Return [X, Y] of the center of cell containing provided text 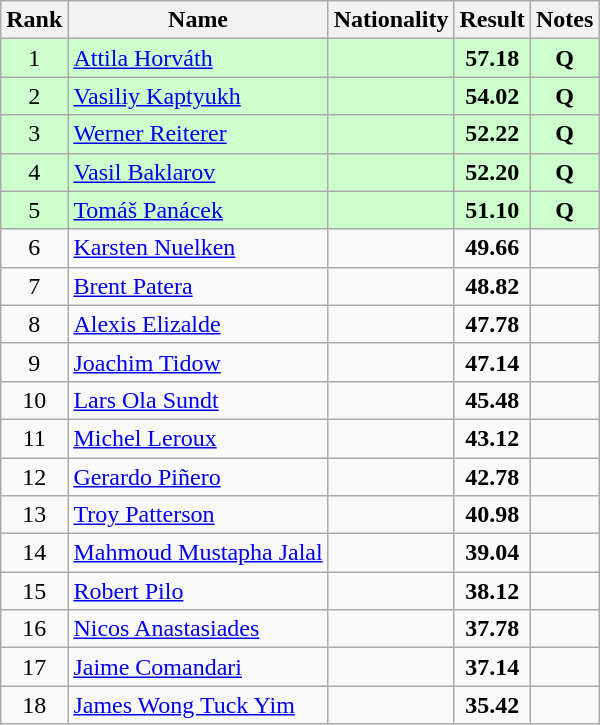
Nicos Anastasiades [198, 629]
16 [34, 629]
Notes [564, 20]
Michel Leroux [198, 438]
Werner Reiterer [198, 134]
54.02 [492, 96]
James Wong Tuck Yim [198, 705]
51.10 [492, 210]
Jaime Comandari [198, 667]
Gerardo Piñero [198, 477]
42.78 [492, 477]
17 [34, 667]
48.82 [492, 286]
35.42 [492, 705]
9 [34, 362]
Mahmoud Mustapha Jalal [198, 553]
Nationality [391, 20]
Joachim Tidow [198, 362]
Result [492, 20]
45.48 [492, 400]
4 [34, 172]
Alexis Elizalde [198, 324]
11 [34, 438]
47.78 [492, 324]
7 [34, 286]
8 [34, 324]
Rank [34, 20]
Tomáš Panácek [198, 210]
Karsten Nuelken [198, 248]
Vasil Baklarov [198, 172]
Name [198, 20]
3 [34, 134]
52.22 [492, 134]
47.14 [492, 362]
Robert Pilo [198, 591]
40.98 [492, 515]
2 [34, 96]
38.12 [492, 591]
6 [34, 248]
Attila Horváth [198, 58]
57.18 [492, 58]
39.04 [492, 553]
37.14 [492, 667]
37.78 [492, 629]
Troy Patterson [198, 515]
10 [34, 400]
13 [34, 515]
1 [34, 58]
Brent Patera [198, 286]
Lars Ola Sundt [198, 400]
Vasiliy Kaptyukh [198, 96]
49.66 [492, 248]
5 [34, 210]
12 [34, 477]
18 [34, 705]
14 [34, 553]
15 [34, 591]
43.12 [492, 438]
52.20 [492, 172]
